Extract the [x, y] coordinate from the center of the cell holding the provided text.  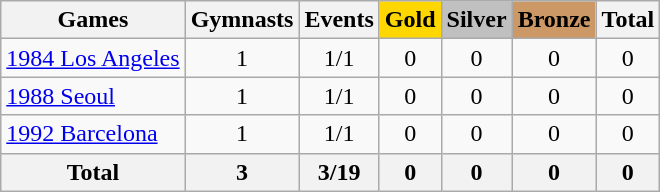
1992 Barcelona [93, 134]
3 [242, 172]
Silver [476, 20]
3/19 [339, 172]
Events [339, 20]
1988 Seoul [93, 96]
Games [93, 20]
1984 Los Angeles [93, 58]
Bronze [554, 20]
Gold [410, 20]
Gymnasts [242, 20]
